For the text-containing cell, return its midpoint in (x, y) coordinate format. 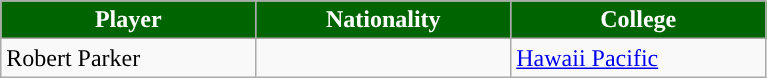
Nationality (384, 20)
Hawaii Pacific (638, 58)
Player (128, 20)
College (638, 20)
Robert Parker (128, 58)
